Scan for the cell matching the given text and deliver its [x, y] coordinate at center. 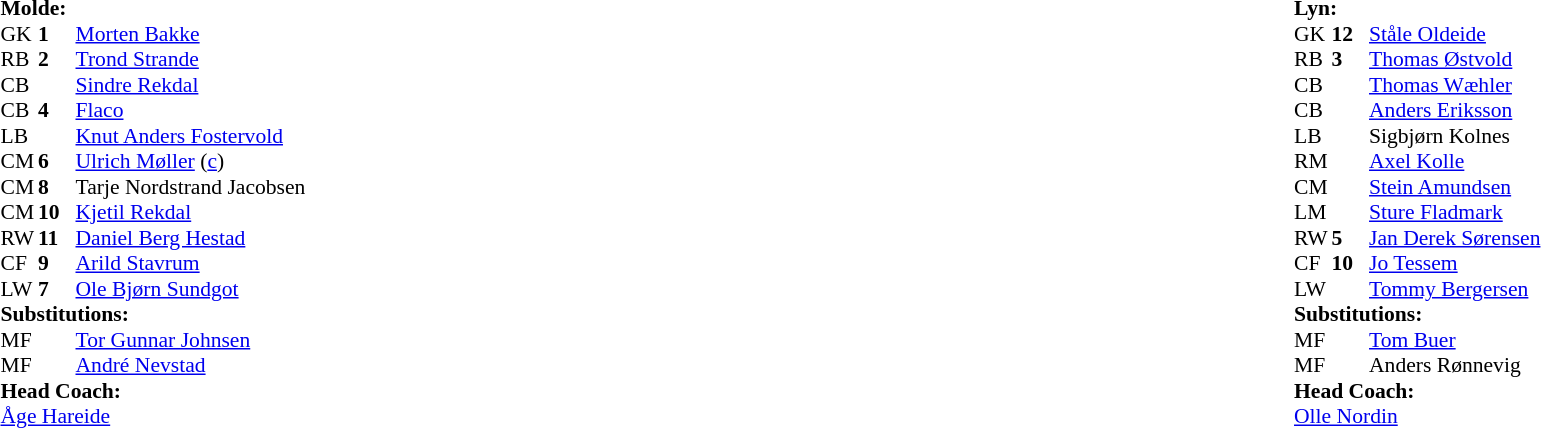
Trond Strande [191, 59]
8 [57, 187]
Sindre Rekdal [191, 85]
12 [1351, 34]
RM [1313, 161]
Ståle Oldeide [1454, 34]
LM [1313, 213]
2 [57, 59]
1 [57, 34]
André Nevstad [191, 365]
Axel Kolle [1454, 161]
7 [57, 289]
9 [57, 263]
5 [1351, 238]
11 [57, 238]
Anders Rønnevig [1454, 365]
Tarje Nordstrand Jacobsen [191, 187]
Anders Eriksson [1454, 111]
Ole Bjørn Sundgot [191, 289]
Thomas Østvold [1454, 59]
4 [57, 111]
Morten Bakke [191, 34]
Ulrich Møller (c) [191, 161]
Arild Stavrum [191, 263]
3 [1351, 59]
Knut Anders Fostervold [191, 136]
Tor Gunnar Johnsen [191, 340]
Jan Derek Sørensen [1454, 238]
Sture Fladmark [1454, 213]
Tommy Bergersen [1454, 289]
Stein Amundsen [1454, 187]
Flaco [191, 111]
6 [57, 161]
Kjetil Rekdal [191, 213]
Sigbjørn Kolnes [1454, 136]
Jo Tessem [1454, 263]
Thomas Wæhler [1454, 85]
Tom Buer [1454, 340]
Daniel Berg Hestad [191, 238]
